For the text-containing cell, return its midpoint in (x, y) coordinate format. 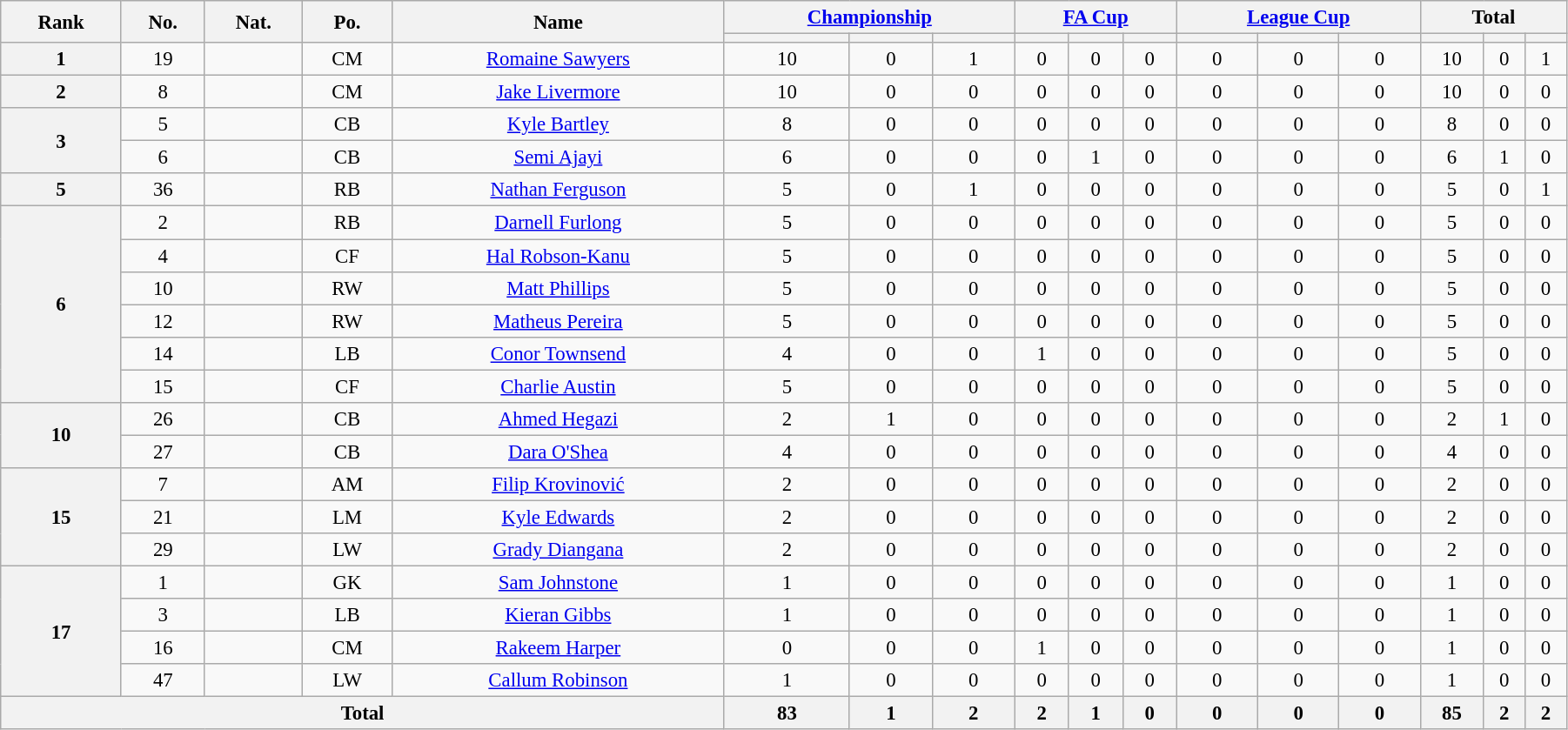
29 (163, 550)
14 (163, 353)
Romaine Sawyers (558, 59)
Name (558, 22)
Charlie Austin (558, 386)
Kieran Gibbs (558, 615)
Conor Townsend (558, 353)
Ahmed Hegazi (558, 419)
Championship (869, 17)
Rakeem Harper (558, 648)
Kyle Bartley (558, 124)
85 (1451, 713)
Kyle Edwards (558, 517)
12 (163, 321)
Sam Johnstone (558, 583)
FA Cup (1096, 17)
19 (163, 59)
LM (348, 517)
16 (163, 648)
17 (61, 632)
Jake Livermore (558, 92)
21 (163, 517)
Filip Krovinović (558, 485)
7 (163, 485)
83 (787, 713)
Dara O'Shea (558, 452)
36 (163, 191)
Matheus Pereira (558, 321)
Hal Robson-Kanu (558, 256)
27 (163, 452)
Grady Diangana (558, 550)
Darnell Furlong (558, 223)
47 (163, 680)
AM (348, 485)
Semi Ajayi (558, 157)
Nathan Ferguson (558, 191)
League Cup (1298, 17)
Rank (61, 22)
Nat. (253, 22)
26 (163, 419)
No. (163, 22)
GK (348, 583)
Callum Robinson (558, 680)
Matt Phillips (558, 288)
Po. (348, 22)
